Search for the cell housing the specified text and yield its (x, y) center coordinate. 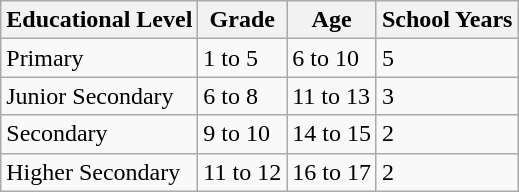
14 to 15 (332, 134)
1 to 5 (242, 58)
9 to 10 (242, 134)
5 (447, 58)
3 (447, 96)
Higher Secondary (100, 172)
Educational Level (100, 20)
11 to 13 (332, 96)
Junior Secondary (100, 96)
6 to 10 (332, 58)
Grade (242, 20)
6 to 8 (242, 96)
Secondary (100, 134)
Primary (100, 58)
16 to 17 (332, 172)
School Years (447, 20)
11 to 12 (242, 172)
Age (332, 20)
